Return (x, y) of the center of cell containing provided text 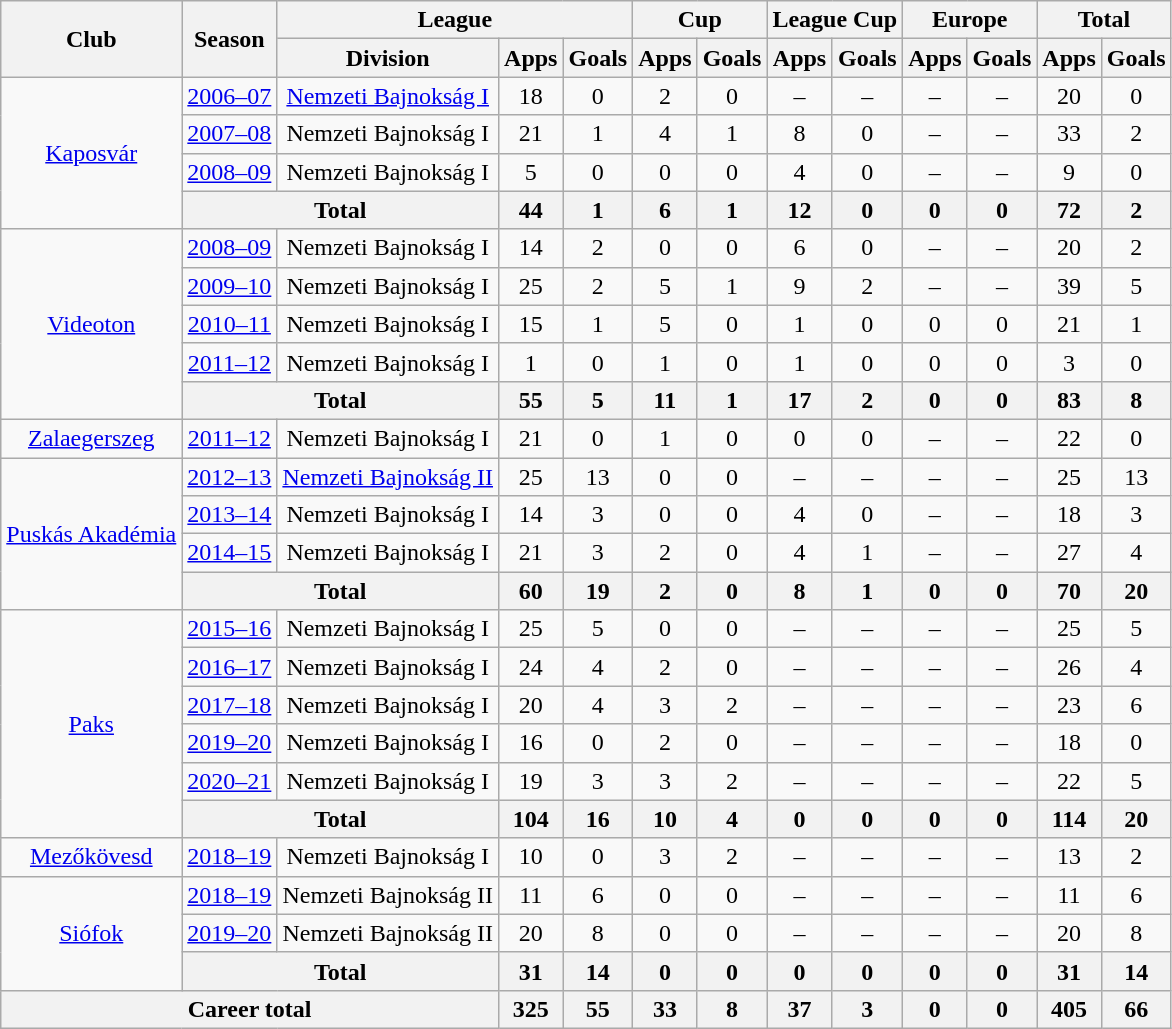
2009–10 (230, 286)
Career total (250, 1009)
Season (230, 39)
27 (1069, 553)
Division (388, 58)
Zalaegerszeg (92, 438)
60 (531, 591)
66 (1136, 1009)
104 (531, 819)
2012–13 (230, 477)
70 (1069, 591)
Europe (970, 20)
2017–18 (230, 705)
Club (92, 39)
37 (800, 1009)
12 (800, 210)
League (455, 20)
17 (800, 400)
15 (531, 324)
39 (1069, 286)
72 (1069, 210)
2014–15 (230, 553)
Videoton (92, 324)
Mezőkövesd (92, 857)
325 (531, 1009)
2020–21 (230, 781)
2007–08 (230, 134)
2010–11 (230, 324)
44 (531, 210)
114 (1069, 819)
2016–17 (230, 667)
26 (1069, 667)
League Cup (835, 20)
405 (1069, 1009)
Siófok (92, 933)
24 (531, 667)
23 (1069, 705)
83 (1069, 400)
2006–07 (230, 96)
2013–14 (230, 515)
Cup (700, 20)
2015–16 (230, 629)
Paks (92, 724)
Kaposvár (92, 153)
Puskás Akadémia (92, 534)
